Identify which cell holds the provided text, then report its (x, y) central coordinate. 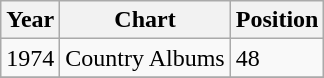
48 (277, 58)
Year (30, 20)
1974 (30, 58)
Country Albums (145, 58)
Position (277, 20)
Chart (145, 20)
